Scan for the cell matching the given text and deliver its (x, y) coordinate at center. 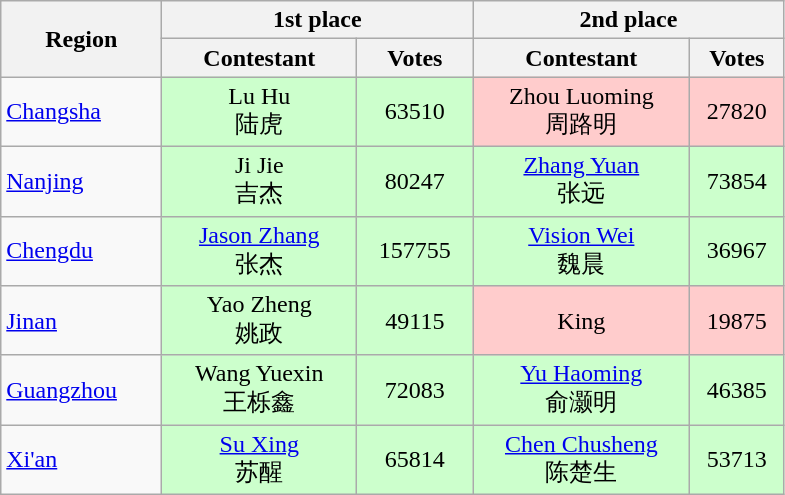
19875 (737, 321)
73854 (737, 181)
Changsha (82, 112)
36967 (737, 251)
Jinan (82, 321)
Xi'an (82, 460)
Chen Chusheng陈楚生 (582, 460)
1st place (318, 20)
King (582, 321)
Chengdu (82, 251)
Su Xing苏醒 (260, 460)
Vision Wei魏晨 (582, 251)
Ji Jie吉杰 (260, 181)
63510 (415, 112)
2nd place (628, 20)
53713 (737, 460)
49115 (415, 321)
Zhang Yuan张远 (582, 181)
Region (82, 39)
Zhou Luoming周路明 (582, 112)
Yu Haoming俞灏明 (582, 390)
65814 (415, 460)
Nanjing (82, 181)
157755 (415, 251)
Guangzhou (82, 390)
Wang Yuexin王栎鑫 (260, 390)
80247 (415, 181)
27820 (737, 112)
72083 (415, 390)
46385 (737, 390)
Jason Zhang张杰 (260, 251)
Yao Zheng姚政 (260, 321)
Lu Hu陆虎 (260, 112)
